Return (X, Y) of the center of cell containing provided text 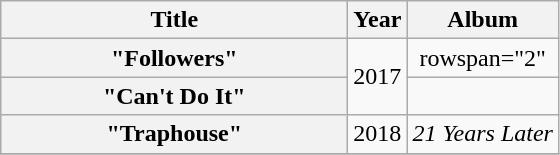
rowspan="2" (483, 58)
"Can't Do It" (174, 96)
Year (378, 20)
21 Years Later (483, 134)
"Traphouse" (174, 134)
"Followers" (174, 58)
2017 (378, 77)
2018 (378, 134)
Title (174, 20)
Album (483, 20)
